Locate the cell with the specified text and output its [X, Y] center coordinate. 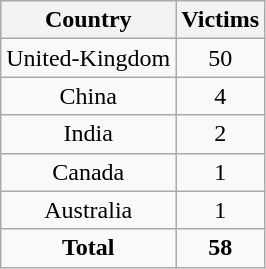
China [88, 96]
Australia [88, 210]
India [88, 134]
58 [220, 248]
United-Kingdom [88, 58]
Total [88, 248]
Victims [220, 20]
50 [220, 58]
4 [220, 96]
Canada [88, 172]
Country [88, 20]
2 [220, 134]
